Provide the [x, y] coordinate of the cell's center where the given text is located.  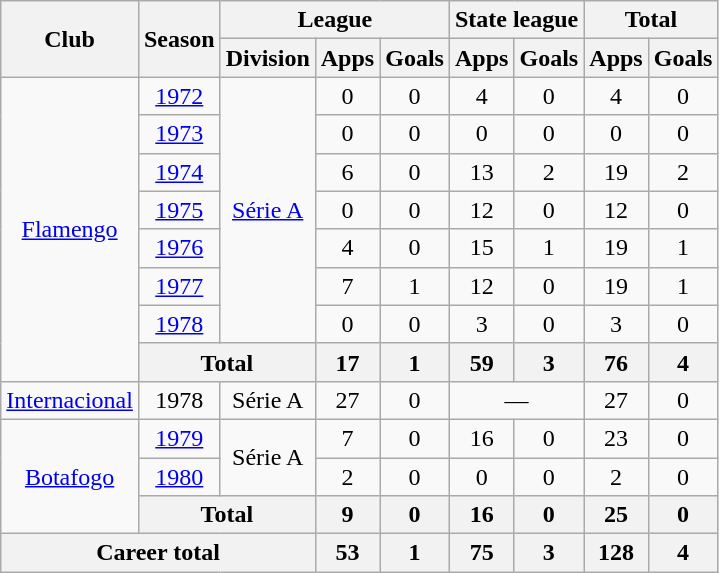
1976 [179, 248]
1972 [179, 96]
128 [616, 553]
League [334, 20]
State league [516, 20]
Career total [158, 553]
1974 [179, 172]
Season [179, 39]
1973 [179, 134]
9 [347, 515]
76 [616, 362]
— [516, 400]
1980 [179, 477]
15 [481, 248]
Flamengo [70, 229]
Division [268, 58]
1975 [179, 210]
59 [481, 362]
75 [481, 553]
6 [347, 172]
53 [347, 553]
Club [70, 39]
25 [616, 515]
1977 [179, 286]
Internacional [70, 400]
Botafogo [70, 476]
17 [347, 362]
23 [616, 438]
1979 [179, 438]
13 [481, 172]
